Output the (x, y) coordinate of the center of the cell containing the given text.  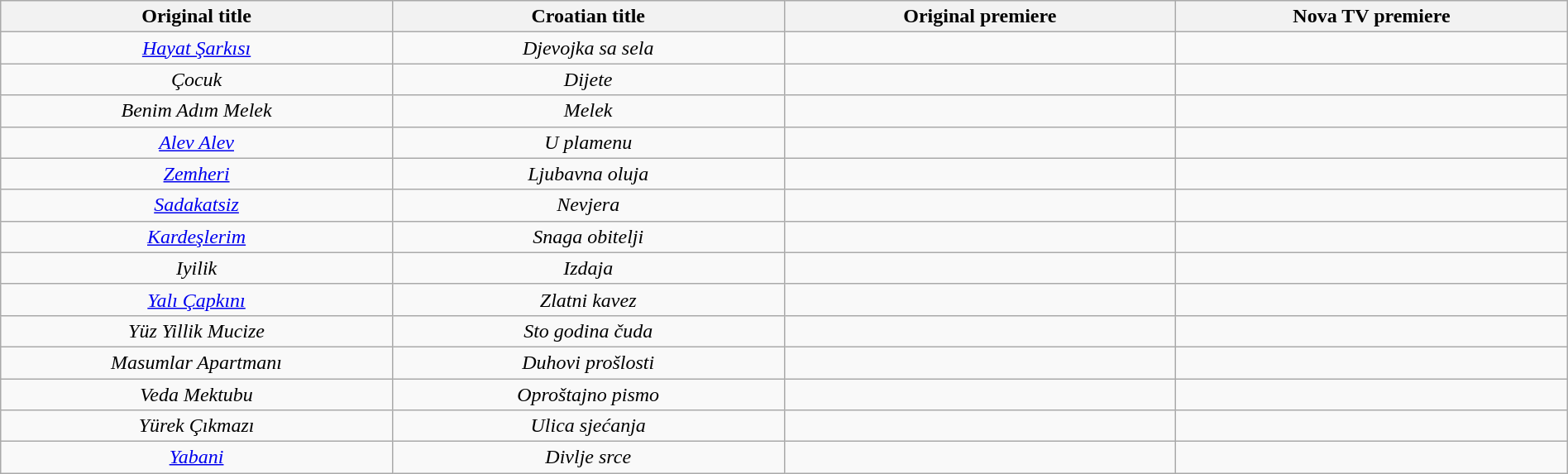
Yüz Yillik Mucize (197, 331)
Ulica sjećanja (588, 426)
U plamenu (588, 142)
Nevjera (588, 205)
Kardeşlerim (197, 237)
Duhovi prošlosti (588, 362)
Yalı Çapkını (197, 299)
Djevojka sa sela (588, 48)
Zlatni kavez (588, 299)
Veda Mektubu (197, 395)
Original premiere (980, 17)
Çocuk (197, 79)
Oproštajno pismo (588, 395)
Hayat Şarkısı (197, 48)
Zemheri (197, 174)
Original title (197, 17)
Ljubavna oluja (588, 174)
Snaga obitelji (588, 237)
Divlje srce (588, 457)
Iyilik (197, 268)
Yabani (197, 457)
Yürek Çıkmazı (197, 426)
Alev Alev (197, 142)
Dijete (588, 79)
Masumlar Apartmanı (197, 362)
Sadakatsiz (197, 205)
Croatian title (588, 17)
Sto godina čuda (588, 331)
Izdaja (588, 268)
Melek (588, 111)
Nova TV premiere (1372, 17)
Benim Adım Melek (197, 111)
